Output the (X, Y) coordinate of the center of the cell containing the given text.  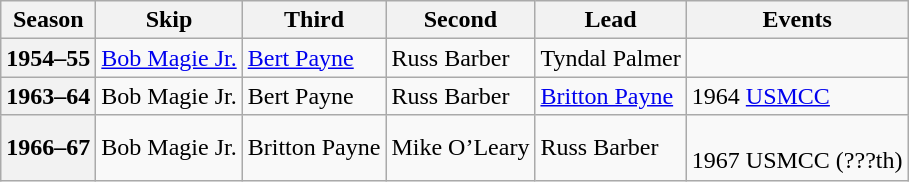
Third (314, 20)
Events (797, 20)
1954–55 (48, 58)
1967 USMCC (???th) (797, 148)
Season (48, 20)
Second (460, 20)
1966–67 (48, 148)
1963–64 (48, 96)
1964 USMCC (797, 96)
Mike O’Leary (460, 148)
Skip (169, 20)
Lead (610, 20)
Tyndal Palmer (610, 58)
